From the cell containing the given text, extract its center point as [X, Y] coordinate. 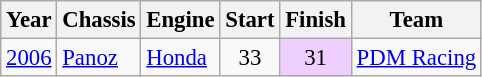
Chassis [99, 20]
Finish [316, 20]
2006 [29, 58]
PDM Racing [416, 58]
Honda [180, 58]
Engine [180, 20]
Team [416, 20]
Start [250, 20]
33 [250, 58]
31 [316, 58]
Year [29, 20]
Panoz [99, 58]
